Locate the cell with the specified text and output its [x, y] center coordinate. 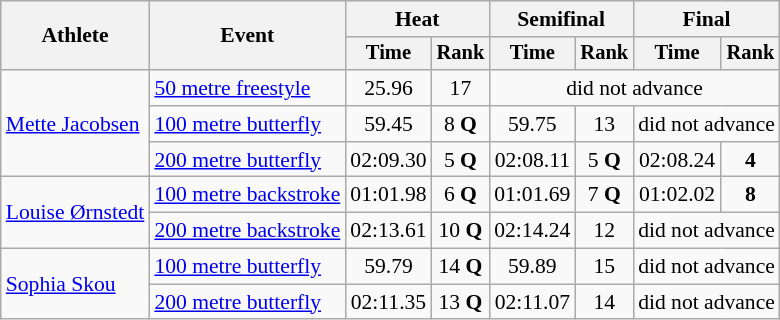
15 [604, 267]
59.79 [388, 267]
01:01.98 [388, 195]
59.45 [388, 124]
13 [604, 124]
14 [604, 302]
02:11.07 [532, 302]
Athlete [76, 36]
02:11.35 [388, 302]
6 Q [461, 195]
59.89 [532, 267]
02:14.24 [532, 231]
13 Q [461, 302]
14 Q [461, 267]
Heat [417, 19]
200 metre backstroke [247, 231]
100 metre backstroke [247, 195]
Louise Ørnstedt [76, 212]
01:01.69 [532, 195]
02:13.61 [388, 231]
01:02.02 [677, 195]
Final [706, 19]
25.96 [388, 88]
59.75 [532, 124]
50 metre freestyle [247, 88]
Sophia Skou [76, 284]
4 [750, 160]
8 Q [461, 124]
7 Q [604, 195]
Mette Jacobsen [76, 124]
Event [247, 36]
Semifinal [561, 19]
02:08.11 [532, 160]
02:09.30 [388, 160]
8 [750, 195]
10 Q [461, 231]
12 [604, 231]
02:08.24 [677, 160]
17 [461, 88]
